Scan for the cell matching the given text and deliver its [x, y] coordinate at center. 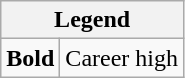
Bold [30, 58]
Career high [122, 58]
Legend [92, 20]
